Detect which cell encompasses the target text, then output its (x, y) center coordinate. 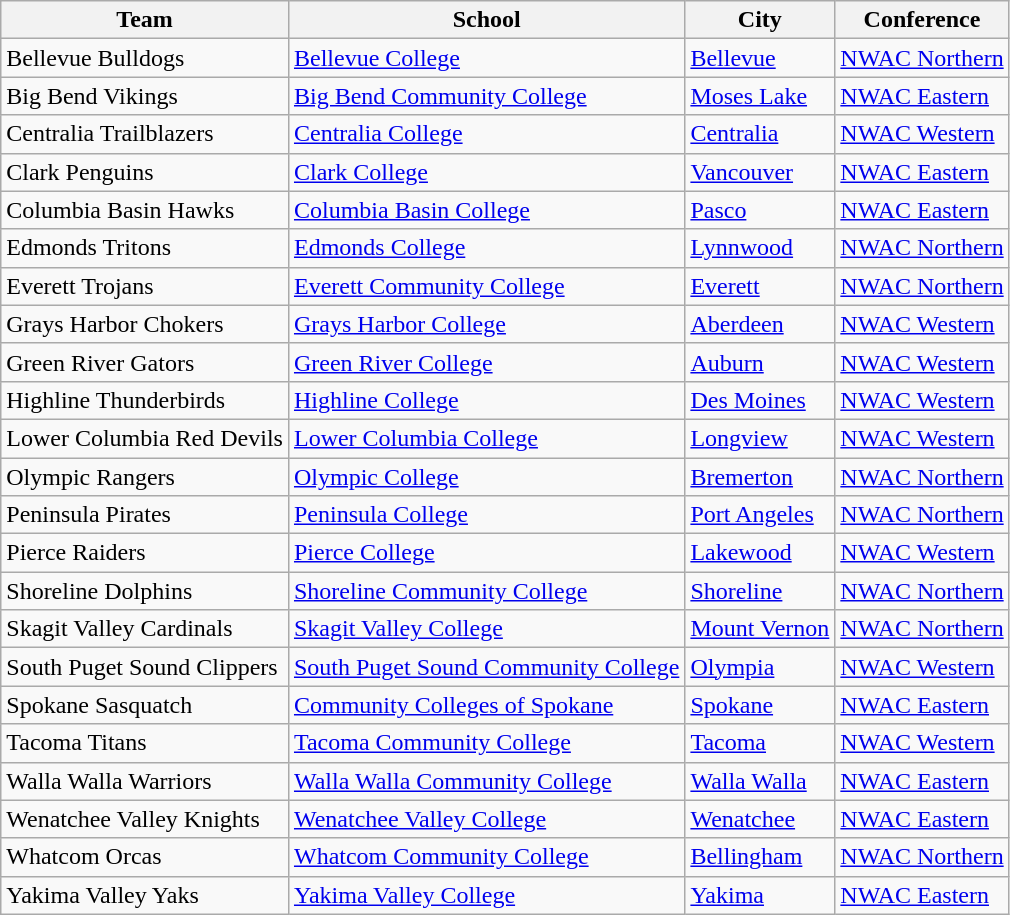
Pierce Raiders (145, 553)
Moses Lake (760, 96)
Spokane Sasquatch (145, 705)
Vancouver (760, 172)
Skagit Valley Cardinals (145, 629)
Walla Walla (760, 781)
Centralia (760, 134)
South Puget Sound Community College (486, 667)
Bellevue Bulldogs (145, 58)
Community Colleges of Spokane (486, 705)
Olympic Rangers (145, 477)
Walla Walla Community College (486, 781)
City (760, 20)
Lakewood (760, 553)
Everett (760, 286)
Wenatchee (760, 819)
Aberdeen (760, 324)
Spokane (760, 705)
Skagit Valley College (486, 629)
Lynnwood (760, 248)
Bellevue (760, 58)
Highline College (486, 400)
Peninsula College (486, 515)
Mount Vernon (760, 629)
Everett Community College (486, 286)
Whatcom Orcas (145, 857)
Green River College (486, 362)
Wenatchee Valley Knights (145, 819)
Bremerton (760, 477)
Yakima Valley College (486, 895)
Wenatchee Valley College (486, 819)
Tacoma Community College (486, 743)
Peninsula Pirates (145, 515)
Olympic College (486, 477)
Port Angeles (760, 515)
Team (145, 20)
Centralia College (486, 134)
Bellingham (760, 857)
Tacoma (760, 743)
Clark Penguins (145, 172)
Des Moines (760, 400)
Big Bend Vikings (145, 96)
Edmonds College (486, 248)
School (486, 20)
Lower Columbia Red Devils (145, 438)
Grays Harbor College (486, 324)
Olympia (760, 667)
Shoreline Dolphins (145, 591)
Grays Harbor Chokers (145, 324)
Walla Walla Warriors (145, 781)
Green River Gators (145, 362)
South Puget Sound Clippers (145, 667)
Whatcom Community College (486, 857)
Clark College (486, 172)
Yakima (760, 895)
Tacoma Titans (145, 743)
Highline Thunderbirds (145, 400)
Everett Trojans (145, 286)
Big Bend Community College (486, 96)
Bellevue College (486, 58)
Shoreline Community College (486, 591)
Conference (922, 20)
Columbia Basin College (486, 210)
Shoreline (760, 591)
Edmonds Tritons (145, 248)
Columbia Basin Hawks (145, 210)
Auburn (760, 362)
Yakima Valley Yaks (145, 895)
Lower Columbia College (486, 438)
Pasco (760, 210)
Centralia Trailblazers (145, 134)
Longview (760, 438)
Pierce College (486, 553)
